Return [X, Y] of the center of cell containing provided text 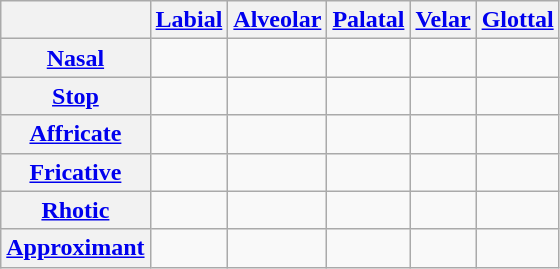
Alveolar [278, 20]
Approximant [76, 248]
Labial [189, 20]
Affricate [76, 134]
Glottal [518, 20]
Fricative [76, 172]
Palatal [368, 20]
Rhotic [76, 210]
Velar [443, 20]
Nasal [76, 58]
Stop [76, 96]
